Search for the cell housing the specified text and yield its (X, Y) center coordinate. 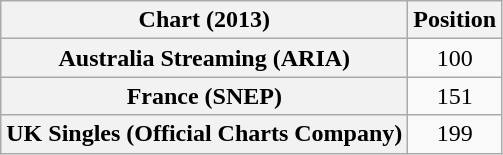
151 (455, 96)
UK Singles (Official Charts Company) (204, 134)
France (SNEP) (204, 96)
Australia Streaming (ARIA) (204, 58)
Chart (2013) (204, 20)
100 (455, 58)
199 (455, 134)
Position (455, 20)
